Locate the cell with the specified text and output its (X, Y) center coordinate. 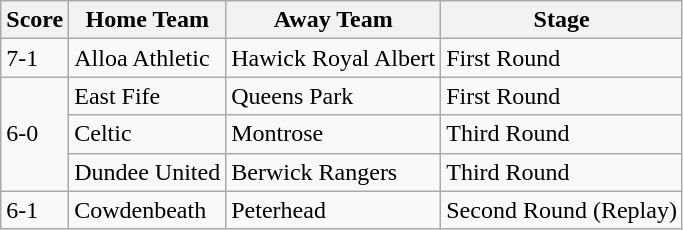
Queens Park (334, 96)
Home Team (148, 20)
Celtic (148, 134)
Away Team (334, 20)
Second Round (Replay) (562, 210)
Score (35, 20)
Berwick Rangers (334, 172)
6-1 (35, 210)
East Fife (148, 96)
Hawick Royal Albert (334, 58)
Montrose (334, 134)
Stage (562, 20)
Cowdenbeath (148, 210)
Alloa Athletic (148, 58)
7-1 (35, 58)
6-0 (35, 134)
Peterhead (334, 210)
Dundee United (148, 172)
